For the text-containing cell, return its midpoint in [x, y] coordinate format. 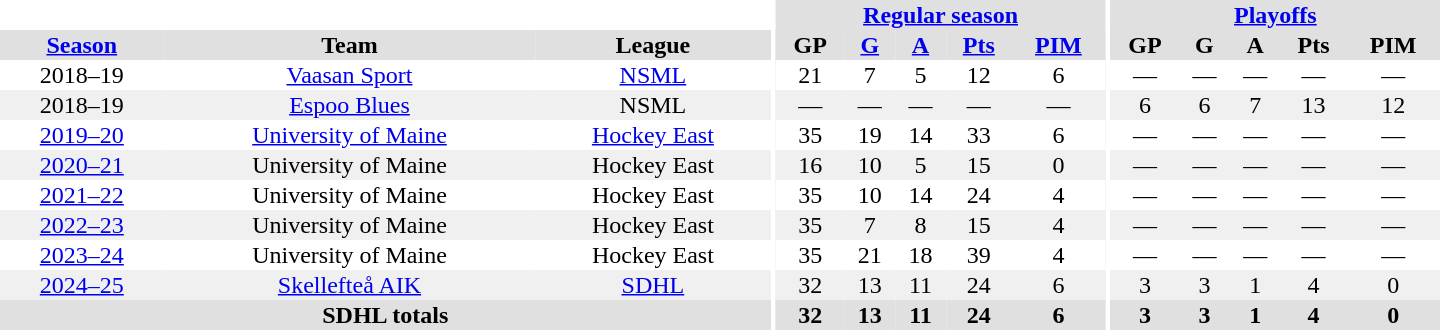
2024–25 [82, 285]
Espoo Blues [350, 105]
SDHL [652, 285]
Season [82, 45]
39 [979, 255]
Vaasan Sport [350, 75]
2020–21 [82, 165]
Skellefteå AIK [350, 285]
16 [810, 165]
33 [979, 135]
18 [920, 255]
Playoffs [1276, 15]
8 [920, 225]
2019–20 [82, 135]
2022–23 [82, 225]
2021–22 [82, 195]
SDHL totals [385, 315]
Team [350, 45]
19 [870, 135]
Regular season [940, 15]
2023–24 [82, 255]
League [652, 45]
